Detect which cell encompasses the target text, then output its [X, Y] center coordinate. 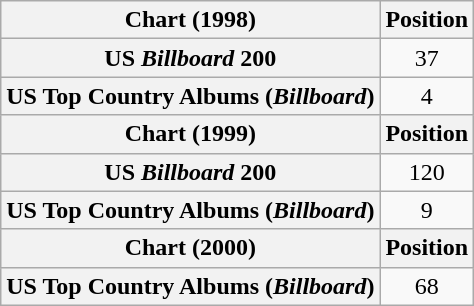
Chart (2000) [190, 248]
9 [427, 210]
68 [427, 286]
4 [427, 96]
120 [427, 172]
Chart (1998) [190, 20]
37 [427, 58]
Chart (1999) [190, 134]
